Find where the given text appears and provide that cell's center as [X, Y] coordinate. 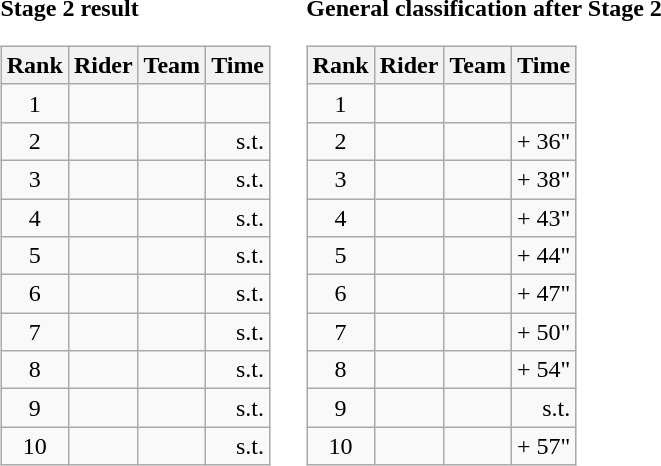
+ 50" [543, 332]
+ 43" [543, 217]
+ 47" [543, 294]
+ 57" [543, 446]
+ 38" [543, 179]
+ 36" [543, 141]
+ 54" [543, 370]
+ 44" [543, 256]
